Return the [x, y] coordinate for the center point of the cell that contains the specified text.  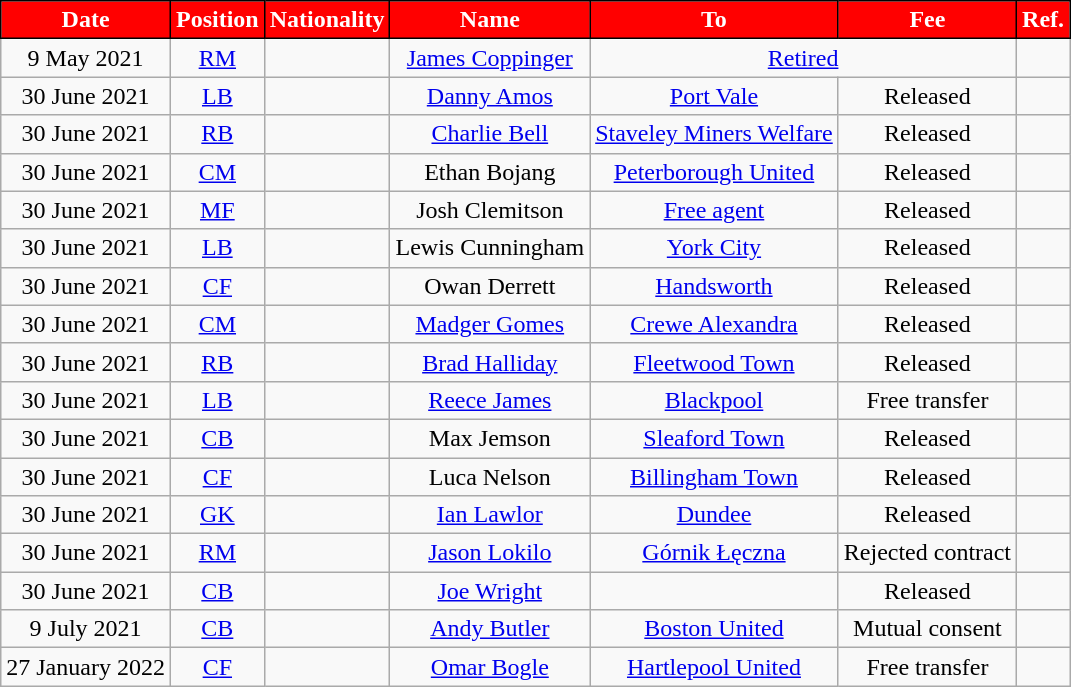
Boston United [714, 629]
Billingham Town [714, 477]
Retired [804, 58]
Reece James [490, 400]
Mutual consent [927, 629]
MF [217, 210]
27 January 2022 [86, 667]
Lewis Cunningham [490, 248]
Blackpool [714, 400]
Port Vale [714, 96]
Brad Halliday [490, 362]
To [714, 20]
Handsworth [714, 286]
Position [217, 20]
Date [86, 20]
Owan Derrett [490, 286]
James Coppinger [490, 58]
Dundee [714, 515]
Joe Wright [490, 591]
GK [217, 515]
Max Jemson [490, 438]
Madger Gomes [490, 324]
Danny Amos [490, 96]
York City [714, 248]
Josh Clemitson [490, 210]
Jason Lokilo [490, 553]
Name [490, 20]
Free agent [714, 210]
Crewe Alexandra [714, 324]
Ethan Bojang [490, 172]
Luca Nelson [490, 477]
Charlie Bell [490, 134]
Andy Butler [490, 629]
Ian Lawlor [490, 515]
Fee [927, 20]
Peterborough United [714, 172]
Omar Bogle [490, 667]
Fleetwood Town [714, 362]
Sleaford Town [714, 438]
Górnik Łęczna [714, 553]
Rejected contract [927, 553]
Ref. [1044, 20]
Staveley Miners Welfare [714, 134]
Nationality [327, 20]
Hartlepool United [714, 667]
9 May 2021 [86, 58]
9 July 2021 [86, 629]
